Search for the cell housing the specified text and yield its [X, Y] center coordinate. 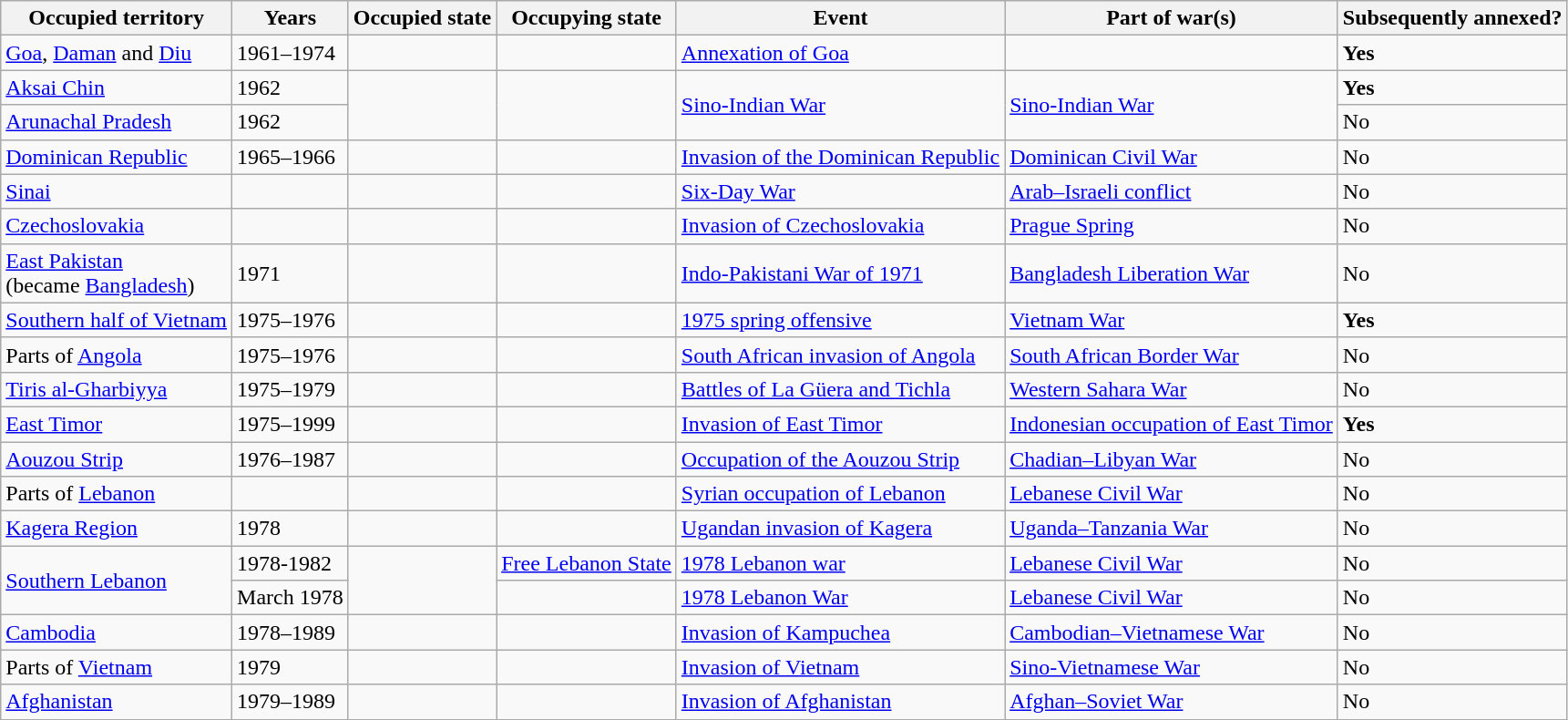
Arab–Israeli conflict [1172, 191]
1979–1989 [291, 702]
Ugandan invasion of Kagera [840, 529]
Occupied state [422, 18]
Occupation of the Aouzou Strip [840, 458]
Goa, Daman and Diu [117, 53]
Invasion of the Dominican Republic [840, 157]
Sinai [117, 191]
Parts of Lebanon [117, 494]
Czechoslovakia [117, 226]
Subsequently annexed? [1452, 18]
Invasion of Vietnam [840, 667]
Indo-Pakistani War of 1971 [840, 273]
Years [291, 18]
Sino-Vietnamese War [1172, 667]
Tiris al-Gharbiyya [117, 389]
Occupied territory [117, 18]
Bangladesh Liberation War [1172, 273]
Free Lebanon State [587, 563]
Vietnam War [1172, 320]
1979 [291, 667]
1978 Lebanon war [840, 563]
Invasion of Afghanistan [840, 702]
Western Sahara War [1172, 389]
Cambodia [117, 633]
Invasion of East Timor [840, 424]
Syrian occupation of Lebanon [840, 494]
Arunachal Pradesh [117, 122]
1978 Lebanon War [840, 598]
1965–1966 [291, 157]
South African invasion of Angola [840, 355]
Parts of Angola [117, 355]
March 1978 [291, 598]
Invasion of Czechoslovakia [840, 226]
Annexation of Goa [840, 53]
Uganda–Tanzania War [1172, 529]
Aksai Chin [117, 87]
Event [840, 18]
Invasion of Kampuchea [840, 633]
1975–1979 [291, 389]
Afghanistan [117, 702]
Chadian–Libyan War [1172, 458]
1978 [291, 529]
East Pakistan(became Bangladesh) [117, 273]
1978-1982 [291, 563]
Cambodian–Vietnamese War [1172, 633]
1978–1989 [291, 633]
1971 [291, 273]
Southern half of Vietnam [117, 320]
South African Border War [1172, 355]
1975–1999 [291, 424]
Aouzou Strip [117, 458]
Parts of Vietnam [117, 667]
East Timor [117, 424]
Indonesian occupation of East Timor [1172, 424]
Dominican Republic [117, 157]
Six-Day War [840, 191]
1961–1974 [291, 53]
Afghan–Soviet War [1172, 702]
Part of war(s) [1172, 18]
1976–1987 [291, 458]
Occupying state [587, 18]
1975 spring offensive [840, 320]
Prague Spring [1172, 226]
Kagera Region [117, 529]
Southern Lebanon [117, 581]
Battles of La Güera and Tichla [840, 389]
Dominican Civil War [1172, 157]
